Capture the cell that displays the provided text and extract its [x, y] central coordinate. 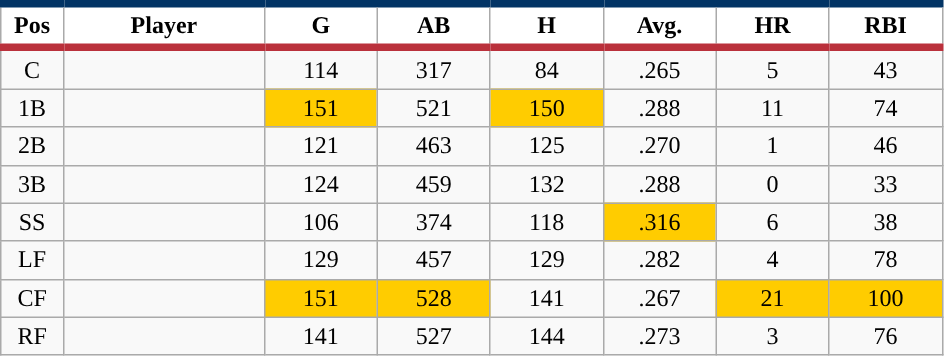
3 [772, 336]
11 [772, 108]
463 [434, 146]
.316 [660, 222]
0 [772, 184]
121 [320, 146]
.273 [660, 336]
.267 [660, 298]
457 [434, 260]
144 [546, 336]
114 [320, 68]
C [32, 68]
1B [32, 108]
LF [32, 260]
HR [772, 26]
4 [772, 260]
21 [772, 298]
1 [772, 146]
100 [886, 298]
528 [434, 298]
G [320, 26]
5 [772, 68]
6 [772, 222]
CF [32, 298]
125 [546, 146]
43 [886, 68]
118 [546, 222]
Pos [32, 26]
.270 [660, 146]
33 [886, 184]
Avg. [660, 26]
78 [886, 260]
527 [434, 336]
132 [546, 184]
46 [886, 146]
.282 [660, 260]
3B [32, 184]
H [546, 26]
AB [434, 26]
Player [164, 26]
SS [32, 222]
76 [886, 336]
84 [546, 68]
150 [546, 108]
.265 [660, 68]
RBI [886, 26]
459 [434, 184]
74 [886, 108]
RF [32, 336]
38 [886, 222]
317 [434, 68]
124 [320, 184]
521 [434, 108]
106 [320, 222]
374 [434, 222]
2B [32, 146]
